Identify which cell holds the provided text, then report its (x, y) central coordinate. 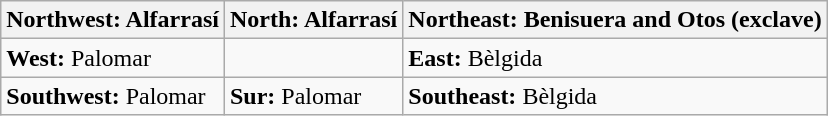
Northeast: Benisuera and Otos (exclave) (615, 20)
Northwest: Alfarrasí (113, 20)
North: Alfarrasí (313, 20)
West: Palomar (113, 58)
East: Bèlgida (615, 58)
Southwest: Palomar (113, 96)
Sur: Palomar (313, 96)
Southeast: Bèlgida (615, 96)
